Find where the given text appears and provide that cell's center as [X, Y] coordinate. 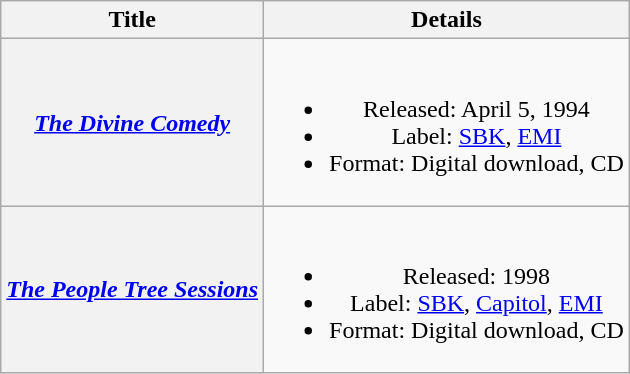
The People Tree Sessions [132, 290]
Released: April 5, 1994Label: SBK, EMIFormat: Digital download, CD [447, 122]
The Divine Comedy [132, 122]
Released: 1998Label: SBK, Capitol, EMIFormat: Digital download, CD [447, 290]
Title [132, 20]
Details [447, 20]
